Capture the cell that displays the provided text and extract its (x, y) central coordinate. 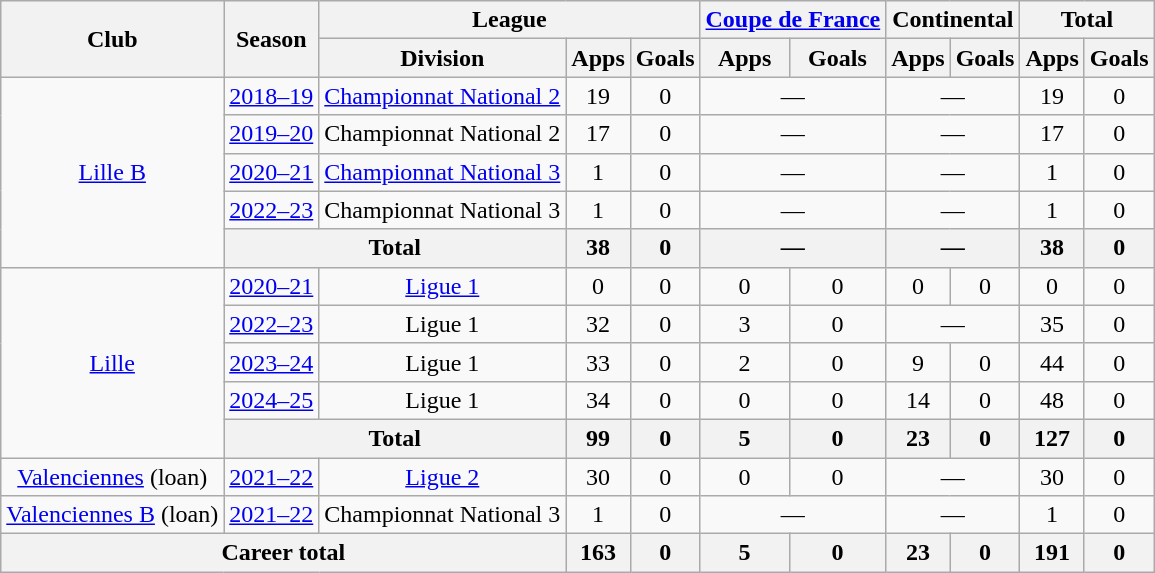
48 (1052, 400)
191 (1052, 553)
2023–24 (272, 362)
2018–19 (272, 96)
2019–20 (272, 134)
Division (442, 58)
44 (1052, 362)
Season (272, 39)
Ligue 2 (442, 477)
2 (744, 362)
99 (598, 438)
Coupe de France (793, 20)
Valenciennes (loan) (112, 477)
Lille B (112, 172)
League (510, 20)
3 (744, 324)
Lille (112, 362)
32 (598, 324)
34 (598, 400)
Career total (284, 553)
33 (598, 362)
Continental (953, 20)
9 (918, 362)
127 (1052, 438)
2024–25 (272, 400)
Valenciennes B (loan) (112, 515)
35 (1052, 324)
Club (112, 39)
14 (918, 400)
163 (598, 553)
